Extract the (X, Y) coordinate from the center of the cell holding the provided text.  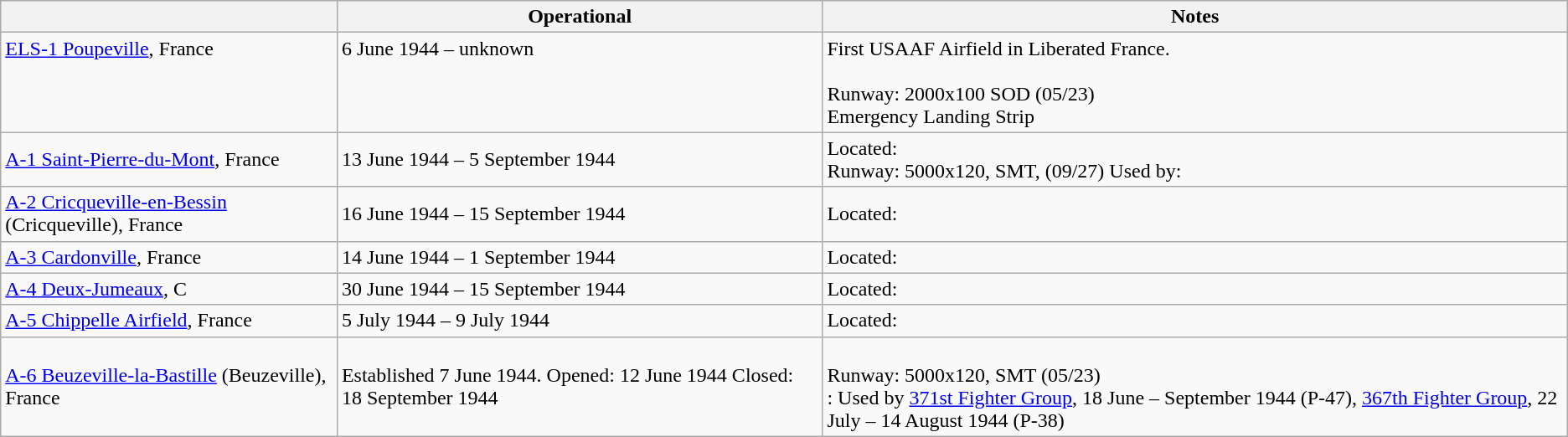
16 June 1944 – 15 September 1944 (580, 214)
First USAAF Airfield in Liberated France. Runway: 2000x100 SOD (05/23)Emergency Landing Strip (1194, 82)
A-6 Beuzeville-la-Bastille (Beuzeville), France (169, 387)
ELS-1 Poupeville, France (169, 82)
Established 7 June 1944. Opened: 12 June 1944 Closed: 18 September 1944 (580, 387)
A-4 Deux-Jumeaux, C (169, 289)
6 June 1944 – unknown (580, 82)
Located: Runway: 5000x120, SMT, (09/27) Used by: (1194, 159)
14 June 1944 – 1 September 1944 (580, 257)
5 July 1944 – 9 July 1944 (580, 321)
Operational (580, 17)
A-3 Cardonville, France (169, 257)
Notes (1194, 17)
A-2 Cricqueville-en-Bessin (Cricqueville), France (169, 214)
30 June 1944 – 15 September 1944 (580, 289)
A-1 Saint-Pierre-du-Mont, France (169, 159)
Runway: 5000x120, SMT (05/23): Used by 371st Fighter Group, 18 June – September 1944 (P-47), 367th Fighter Group, 22 July – 14 August 1944 (P-38) (1194, 387)
A-5 Chippelle Airfield, France (169, 321)
13 June 1944 – 5 September 1944 (580, 159)
